Return (x, y) of the center of cell containing provided text 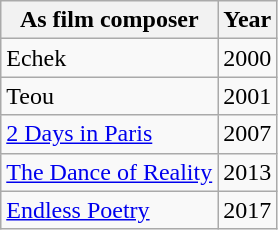
2 Days in Paris (110, 134)
Echek (110, 58)
Teou (110, 96)
As film composer (110, 20)
2013 (248, 172)
Year (248, 20)
2000 (248, 58)
2001 (248, 96)
Endless Poetry (110, 210)
The Dance of Reality (110, 172)
2017 (248, 210)
2007 (248, 134)
